Capture the cell that displays the provided text and extract its [X, Y] central coordinate. 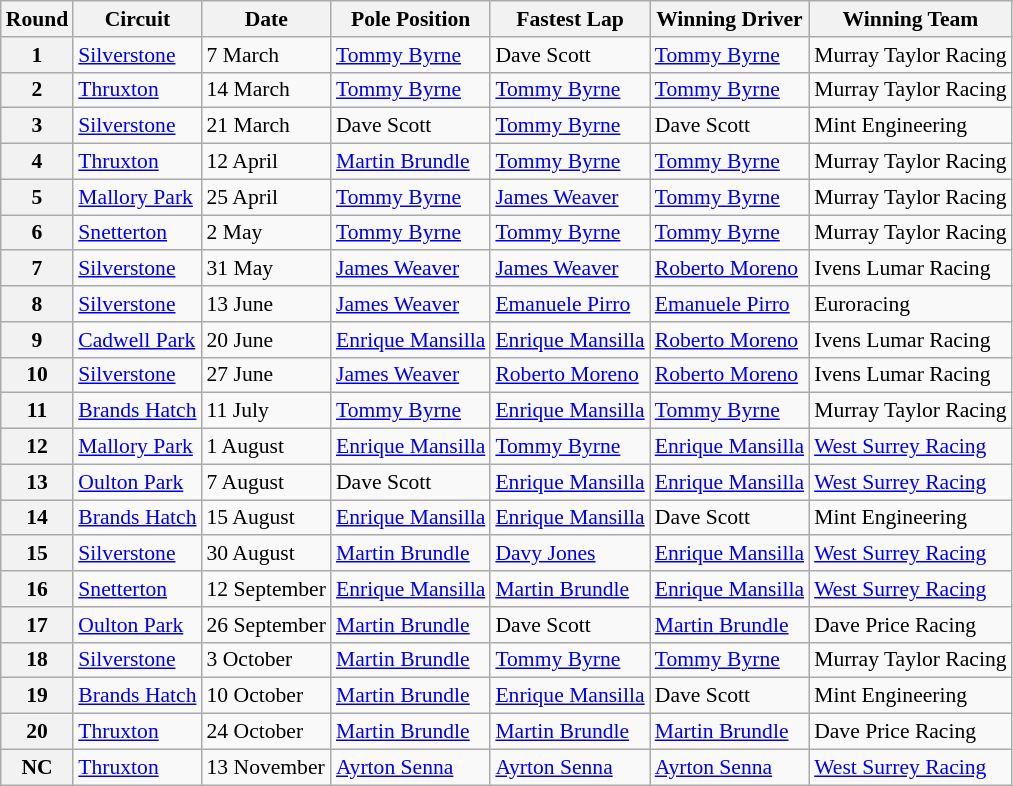
NC [38, 767]
24 October [266, 732]
Davy Jones [570, 554]
15 [38, 554]
11 July [266, 411]
17 [38, 625]
25 April [266, 197]
13 November [266, 767]
16 [38, 589]
14 [38, 518]
19 [38, 696]
13 [38, 482]
3 [38, 126]
20 June [266, 340]
7 August [266, 482]
Circuit [137, 19]
8 [38, 304]
Euroracing [910, 304]
Pole Position [410, 19]
30 August [266, 554]
7 [38, 269]
Winning Driver [730, 19]
13 June [266, 304]
4 [38, 162]
2 May [266, 233]
Fastest Lap [570, 19]
5 [38, 197]
Round [38, 19]
3 October [266, 660]
9 [38, 340]
15 August [266, 518]
21 March [266, 126]
12 September [266, 589]
2 [38, 90]
1 August [266, 447]
Winning Team [910, 19]
10 October [266, 696]
6 [38, 233]
12 [38, 447]
Cadwell Park [137, 340]
Date [266, 19]
20 [38, 732]
18 [38, 660]
27 June [266, 375]
31 May [266, 269]
12 April [266, 162]
7 March [266, 55]
10 [38, 375]
1 [38, 55]
14 March [266, 90]
11 [38, 411]
26 September [266, 625]
